For the text-containing cell, return its midpoint in [X, Y] coordinate format. 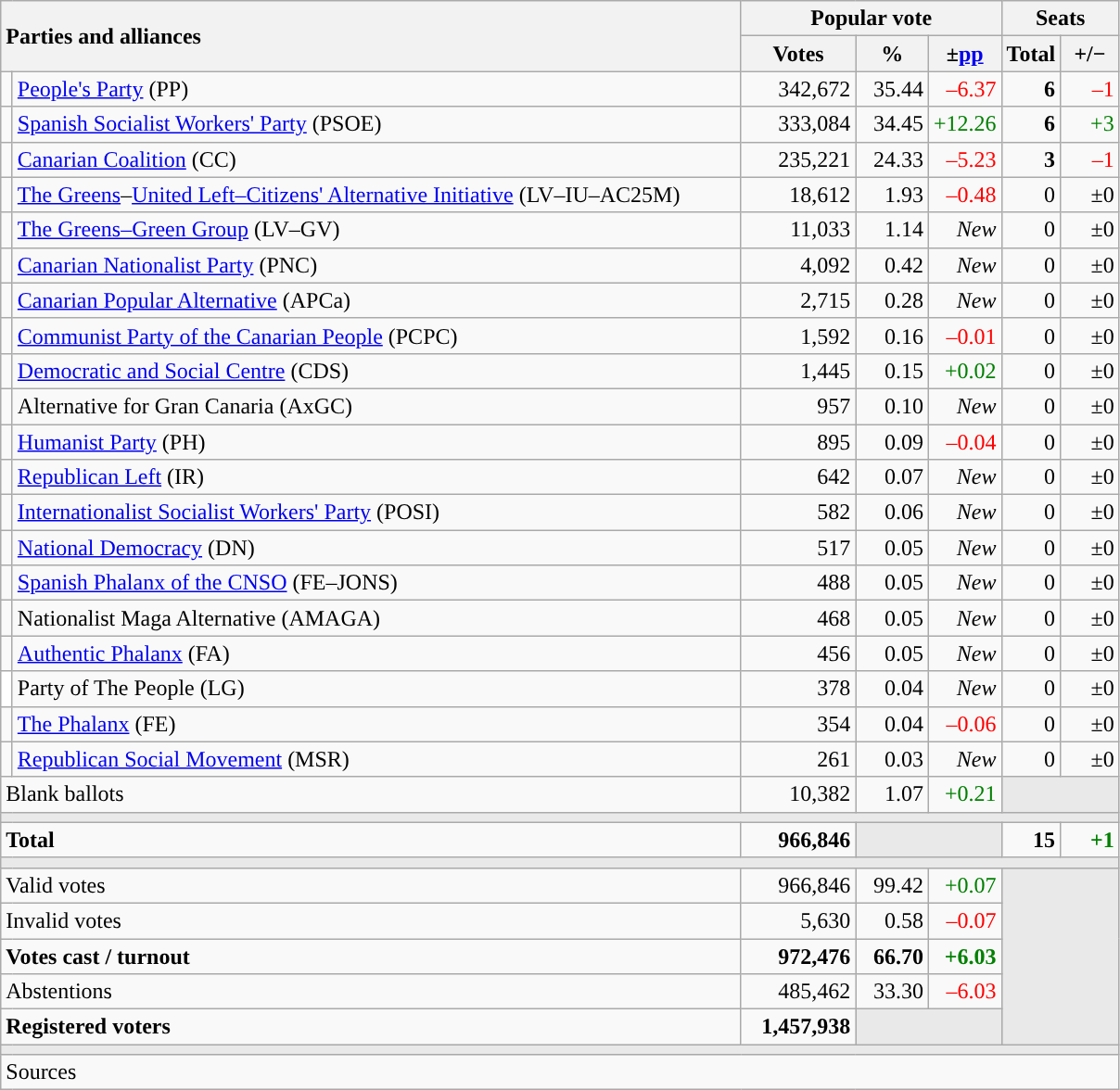
642 [798, 477]
378 [798, 689]
18,612 [798, 195]
Abstentions [371, 992]
1,592 [798, 336]
5,630 [798, 920]
24.33 [892, 159]
Party of The People (LG) [376, 689]
Communist Party of the Canarian People (PCPC) [376, 336]
Spanish Socialist Workers' Party (PSOE) [376, 124]
582 [798, 513]
0.10 [892, 406]
Popular vote [872, 19]
0.03 [892, 759]
Registered voters [371, 1027]
10,382 [798, 794]
35.44 [892, 89]
1,445 [798, 371]
957 [798, 406]
±pp [964, 54]
Seats [1061, 19]
3 [1031, 159]
–6.03 [964, 992]
Canarian Coalition (CC) [376, 159]
Canarian Nationalist Party (PNC) [376, 265]
–0.07 [964, 920]
Authentic Phalanx (FA) [376, 653]
66.70 [892, 956]
Internationalist Socialist Workers' Party (POSI) [376, 513]
The Greens–United Left–Citizens' Alternative Initiative (LV–IU–AC25M) [376, 195]
Democratic and Social Centre (CDS) [376, 371]
488 [798, 583]
Alternative for Gran Canaria (AxGC) [376, 406]
261 [798, 759]
Votes cast / turnout [371, 956]
–0.06 [964, 724]
National Democracy (DN) [376, 548]
–0.01 [964, 336]
1.07 [892, 794]
34.45 [892, 124]
468 [798, 618]
0.06 [892, 513]
% [892, 54]
–6.37 [964, 89]
354 [798, 724]
The Greens–Green Group (LV–GV) [376, 230]
342,672 [798, 89]
+0.07 [964, 885]
1,457,938 [798, 1027]
+1 [1090, 840]
0.15 [892, 371]
1.14 [892, 230]
Sources [560, 1072]
+6.03 [964, 956]
0.28 [892, 300]
Blank ballots [371, 794]
Parties and alliances [371, 36]
–0.04 [964, 442]
517 [798, 548]
895 [798, 442]
Canarian Popular Alternative (APCa) [376, 300]
4,092 [798, 265]
Invalid votes [371, 920]
456 [798, 653]
Valid votes [371, 885]
Republican Left (IR) [376, 477]
Nationalist Maga Alternative (AMAGA) [376, 618]
–0.48 [964, 195]
235,221 [798, 159]
Humanist Party (PH) [376, 442]
Republican Social Movement (MSR) [376, 759]
15 [1031, 840]
1.93 [892, 195]
2,715 [798, 300]
333,084 [798, 124]
33.30 [892, 992]
+12.26 [964, 124]
0.42 [892, 265]
11,033 [798, 230]
Votes [798, 54]
+0.21 [964, 794]
0.58 [892, 920]
+0.02 [964, 371]
–5.23 [964, 159]
99.42 [892, 885]
485,462 [798, 992]
+3 [1090, 124]
0.09 [892, 442]
0.16 [892, 336]
The Phalanx (FE) [376, 724]
Spanish Phalanx of the CNSO (FE–JONS) [376, 583]
People's Party (PP) [376, 89]
0.07 [892, 477]
972,476 [798, 956]
+/− [1090, 54]
